Pinpoint the cell where the given text exists, returning its [X, Y] midpoint coordinate. 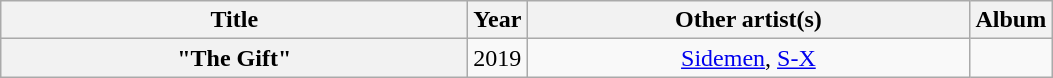
Album [1011, 20]
Title [234, 20]
Other artist(s) [748, 20]
"The Gift" [234, 58]
Year [498, 20]
Sidemen, S-X [748, 58]
2019 [498, 58]
